Find where the given text appears and provide that cell's center as [x, y] coordinate. 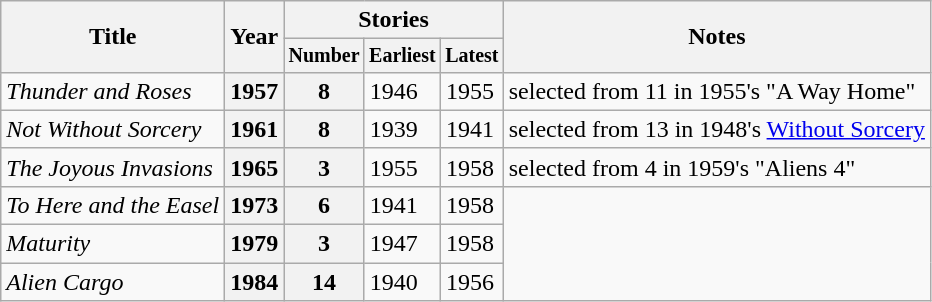
Earliest [402, 56]
1957 [254, 91]
Not Without Sorcery [113, 129]
selected from 13 in 1948's Without Sorcery [716, 129]
1947 [402, 244]
1946 [402, 91]
1973 [254, 205]
14 [324, 282]
Latest [472, 56]
selected from 4 in 1959's "Aliens 4" [716, 167]
selected from 11 in 1955's "A Way Home" [716, 91]
1979 [254, 244]
Notes [716, 37]
6 [324, 205]
1961 [254, 129]
Number [324, 56]
1984 [254, 282]
Maturity [113, 244]
Thunder and Roses [113, 91]
1965 [254, 167]
Year [254, 37]
1939 [402, 129]
Stories [394, 20]
To Here and the Easel [113, 205]
The Joyous Invasions [113, 167]
1956 [472, 282]
Alien Cargo [113, 282]
1940 [402, 282]
Title [113, 37]
